From the cell containing the given text, extract its center point as [X, Y] coordinate. 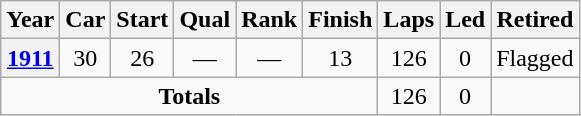
Led [466, 20]
Laps [409, 20]
Flagged [535, 58]
Retired [535, 20]
Year [30, 20]
30 [86, 58]
Qual [205, 20]
Rank [270, 20]
Car [86, 20]
1911 [30, 58]
13 [340, 58]
Totals [190, 96]
26 [142, 58]
Start [142, 20]
Finish [340, 20]
